Search for the cell housing the specified text and yield its (X, Y) center coordinate. 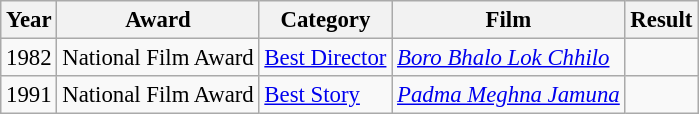
Padma Meghna Jamuna (508, 95)
Best Story (326, 95)
Film (508, 20)
1982 (29, 58)
Category (326, 20)
Result (662, 20)
Best Director (326, 58)
Year (29, 20)
Boro Bhalo Lok Chhilo (508, 58)
Award (158, 20)
1991 (29, 95)
